Pinpoint the cell where the given text exists, returning its (x, y) midpoint coordinate. 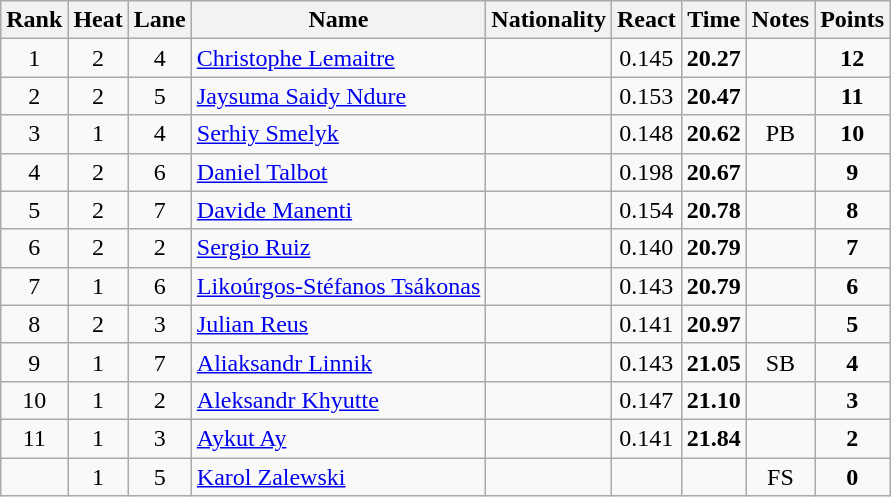
Daniel Talbot (338, 172)
21.10 (714, 400)
Aykut Ay (338, 438)
Name (338, 20)
Jaysuma Saidy Ndure (338, 96)
20.97 (714, 324)
20.62 (714, 134)
Davide Manenti (338, 210)
Lane (160, 20)
21.84 (714, 438)
Rank (34, 20)
0.198 (647, 172)
Christophe Lemaitre (338, 58)
Nationality (549, 20)
20.78 (714, 210)
Julian Reus (338, 324)
0.148 (647, 134)
0.154 (647, 210)
Points (852, 20)
20.67 (714, 172)
PB (780, 134)
Notes (780, 20)
20.27 (714, 58)
0 (852, 477)
0.153 (647, 96)
Heat (98, 20)
Karol Zalewski (338, 477)
Time (714, 20)
12 (852, 58)
0.140 (647, 248)
21.05 (714, 362)
FS (780, 477)
20.47 (714, 96)
SB (780, 362)
Sergio Ruiz (338, 248)
0.145 (647, 58)
Likoúrgos-Stéfanos Tsákonas (338, 286)
Aleksandr Khyutte (338, 400)
Serhiy Smelyk (338, 134)
React (647, 20)
Aliaksandr Linnik (338, 362)
0.147 (647, 400)
